Return the [X, Y] coordinate for the center point of the cell that contains the specified text.  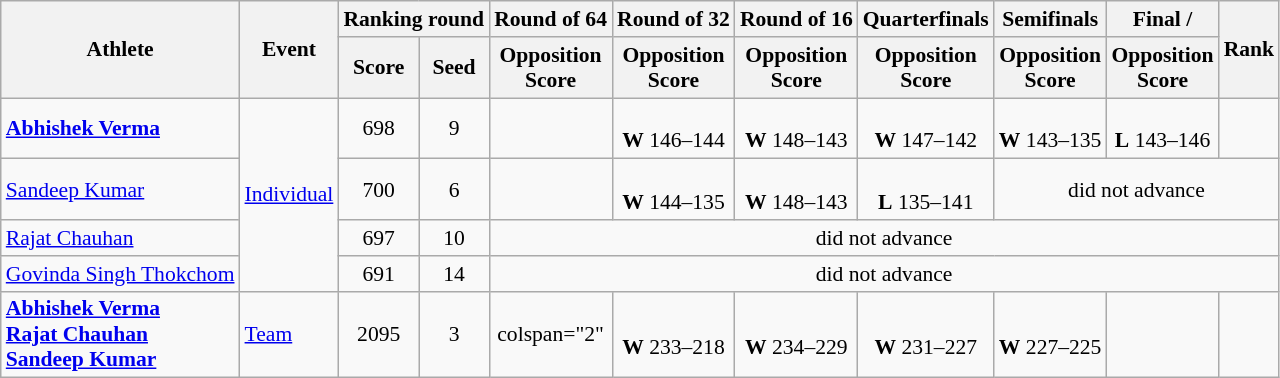
698 [378, 128]
W 231–227 [926, 334]
Ranking round [414, 19]
Athlete [120, 50]
W 146–144 [674, 128]
L 143–146 [1162, 128]
6 [454, 190]
W 144–135 [674, 190]
Round of 64 [550, 19]
W 227–225 [1050, 334]
Event [290, 50]
Individual [290, 195]
14 [454, 274]
697 [378, 238]
Team [290, 334]
colspan="2" [550, 334]
700 [378, 190]
2095 [378, 334]
Score [378, 68]
Seed [454, 68]
Semifinals [1050, 19]
9 [454, 128]
Round of 16 [796, 19]
W 143–135 [1050, 128]
Govinda Singh Thokchom [120, 274]
W 234–229 [796, 334]
W 147–142 [926, 128]
10 [454, 238]
Final / [1162, 19]
Sandeep Kumar [120, 190]
Abhishek Verma [120, 128]
W 233–218 [674, 334]
Quarterfinals [926, 19]
Abhishek VermaRajat ChauhanSandeep Kumar [120, 334]
Rank [1250, 50]
691 [378, 274]
Rajat Chauhan [120, 238]
Round of 32 [674, 19]
L 135–141 [926, 190]
3 [454, 334]
